Scan for the cell matching the given text and deliver its (X, Y) coordinate at center. 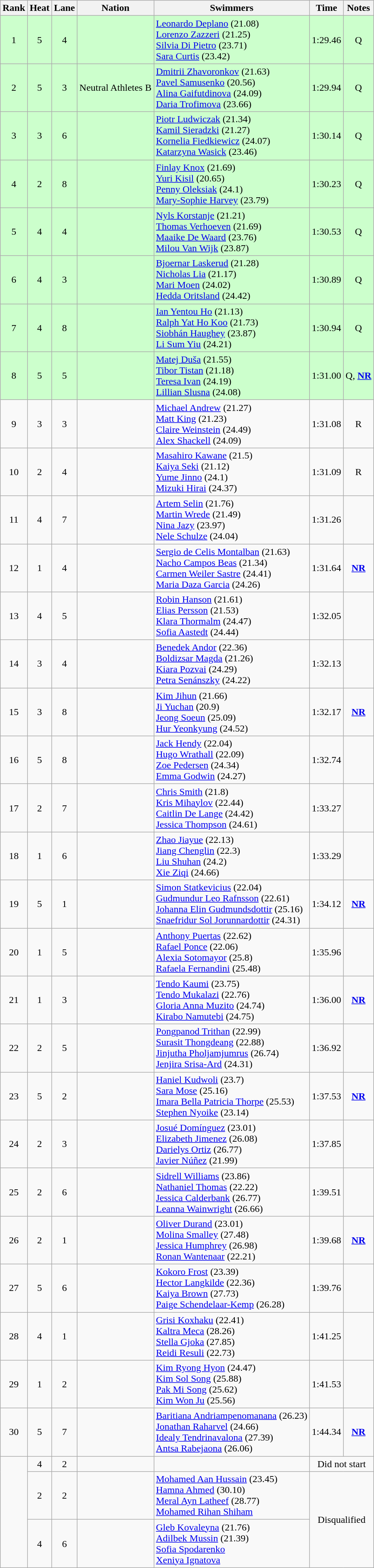
19 (14, 904)
1:33.27 (326, 808)
Nyls Korstanje (21.21)Thomas Verhoeven (21.69)Maaike De Waard (23.76)Milou Van Wijk (23.87) (232, 231)
Sidrell Williams (23.86)Nathaniel Thomas (22.22)Jessica Calderbank (26.77)Leanna Wainwright (26.66) (232, 1192)
Josué Domínguez (23.01)Elizabeth Jimenez (26.08)Darielys Ortiz (26.77)Javier Núñez (21.99) (232, 1144)
Baritiana Andriampenomanana (26.23)Jonathan Raharvel (24.66)Idealy Tendrinavalona (27.39)Antsa Rabejaona (26.06) (232, 1432)
Matej Duša (21.55)Tibor Tistan (21.18)Teresa Ivan (24.19)Lillian Slusna (24.08) (232, 376)
Ian Yentou Ho (21.13)Ralph Yat Ho Koo (21.73)Siobhán Haughey (23.87)Li Sum Yiu (24.21) (232, 327)
Rank (14, 8)
Gleb Kovaleyna (21.76)Adilbek Mussin (21.39)Sofia Spodarenko Xeniya Ignatova (232, 1544)
17 (14, 808)
Did not start (341, 1464)
1:29.46 (326, 40)
1:32.05 (326, 616)
10 (14, 472)
1:41.53 (326, 1384)
1:33.29 (326, 856)
1:30.94 (326, 327)
1:30.53 (326, 231)
30 (14, 1432)
Sergio de Celis Montalban (21.63)Nacho Campos Beas (21.34)Carmen Weiler Sastre (24.41)Maria Daza Garcia (24.26) (232, 568)
Tendo Kaumi (23.75)Tendo Mukalazi (22.76)Gloria Anna Muzito (24.74)Kirabo Namutebi (24.75) (232, 1000)
1:30.14 (326, 136)
20 (14, 952)
1:44.34 (326, 1432)
Anthony Puertas (22.62)Rafael Ponce (22.06)Alexia Sotomayor (25.8)Rafaela Fernandini (25.48) (232, 952)
23 (14, 1096)
1:35.96 (326, 952)
1:36.00 (326, 1000)
1:34.12 (326, 904)
Artem Selin (21.76)Martin Wrede (21.49)Nina Jazy (23.97)Nele Schulze (24.04) (232, 519)
13 (14, 616)
Q, NR (358, 376)
1:31.64 (326, 568)
1:37.53 (326, 1096)
Neutral Athletes B (115, 88)
1:32.13 (326, 664)
1:29.94 (326, 88)
Heat (40, 8)
28 (14, 1337)
Haniel Kudwoli (23.7)Sara Mose (25.16)Imara Bella Patricia Thorpe (25.53)Stephen Nyoike (23.14) (232, 1096)
Notes (358, 8)
1:32.17 (326, 712)
Leonardo Deplano (21.08)Lorenzo Zazzeri (21.25)Silvia Di Pietro (23.71)Sara Curtis (23.42) (232, 40)
1:31.00 (326, 376)
Pongpanod Trithan (22.99)Surasit Thongdeang (22.88)Jinjutha Pholjamjumrus (26.74)Jenjira Srisa-Ard (24.31) (232, 1048)
Zhao Jiayue (22.13)Jiang Chenglin (22.3)Liu Shuhan (24.2)Xie Ziqi (24.66) (232, 856)
Mohamed Aan Hussain (23.45)Hamna Ahmed (30.10)Meral Ayn Latheef (28.77)Mohamed Rihan Shiham (232, 1495)
9 (14, 423)
Simon Statkevicius (22.04)Gudmundur Leo Rafnsson (22.61)Johanna Elin Gudmundsdottir (25.16)Snaefridur Sol Jorunnardottir (24.31) (232, 904)
1:39.68 (326, 1240)
1:31.08 (326, 423)
25 (14, 1192)
Kokoro Frost (23.39)Hector Langkilde (22.36)Kaiya Brown (27.73)Paige Schendelaar-Kemp (26.28) (232, 1288)
Kim Jihun (21.66)Ji Yuchan (20.9)Jeong Soeun (25.09)Hur Yeonkyung (24.52) (232, 712)
1:39.76 (326, 1288)
1:39.51 (326, 1192)
Swimmers (232, 8)
21 (14, 1000)
24 (14, 1144)
Jack Hendy (22.04)Hugo Wrathall (22.09)Zoe Pedersen (24.34)Emma Godwin (24.27) (232, 760)
Bjoernar Laskerud (21.28)Nicholas Lia (21.17)Mari Moen (24.02)Hedda Oritsland (24.42) (232, 280)
Oliver Durand (23.01)Molina Smalley (27.48)Jessica Humphrey (26.98)Ronan Wantenaar (22.21) (232, 1240)
22 (14, 1048)
27 (14, 1288)
26 (14, 1240)
1:30.23 (326, 184)
Michael Andrew (21.27)Matt King (21.23)Claire Weinstein (24.49)Alex Shackell (24.09) (232, 423)
1:36.92 (326, 1048)
Kim Ryong Hyon (24.47)Kim Sol Song (25.88)Pak Mi Song (25.62)Kim Won Ju (25.56) (232, 1384)
Grisi Koxhaku (22.41)Kaltra Meca (28.26)Stella Gjoka (27.85)Reidi Resuli (22.73) (232, 1337)
Benedek Andor (22.36)Boldizsar Magda (21.26)Kiara Pozvai (24.29)Petra Senánszky (24.22) (232, 664)
1:37.85 (326, 1144)
14 (14, 664)
1:32.74 (326, 760)
Piotr Ludwiczak (21.34)Kamil Sieradzki (21.27)Kornelia Fiedkiewicz (24.07)Katarzyna Wasick (23.46) (232, 136)
12 (14, 568)
Dmitrii Zhavoronkov (21.63)Pavel Samusenko (20.56)Alina Gaifutdinova (24.09)Daria Trofimova (23.66) (232, 88)
1:31.09 (326, 472)
Disqualified (341, 1520)
1:41.25 (326, 1337)
Masahiro Kawane (21.5)Kaiya Seki (21.12)Yume Jinno (24.1)Mizuki Hirai (24.37) (232, 472)
Chris Smith (21.8)Kris Mihaylov (22.44)Caitlin De Lange (24.42)Jessica Thompson (24.61) (232, 808)
1:31.26 (326, 519)
29 (14, 1384)
Robin Hanson (21.61)Elias Persson (21.53)Klara Thormalm (24.47)Sofia Aastedt (24.44) (232, 616)
11 (14, 519)
15 (14, 712)
16 (14, 760)
Lane (65, 8)
1:30.89 (326, 280)
Time (326, 8)
Nation (115, 8)
18 (14, 856)
Finlay Knox (21.69)Yuri Kisil (20.65)Penny Oleksiak (24.1)Mary-Sophie Harvey (23.79) (232, 184)
